Return (X, Y) of the center of cell containing provided text 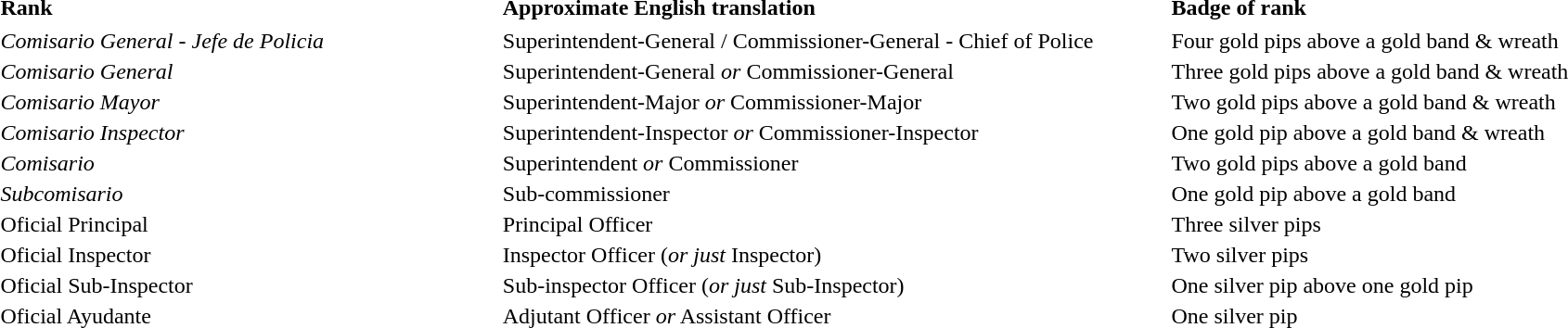
Superintendent-General / Commissioner-General - Chief of Police (834, 41)
Inspector Officer (or just Inspector) (834, 255)
Superintendent-Major or Commissioner-Major (834, 102)
Sub-commissioner (834, 194)
Sub-inspector Officer (or just Sub-Inspector) (834, 285)
Principal Officer (834, 224)
Superintendent-General or Commissioner-General (834, 71)
Superintendent or Commissioner (834, 163)
Superintendent-Inspector or Commissioner-Inspector (834, 132)
